For the text-containing cell, return its midpoint in (X, Y) coordinate format. 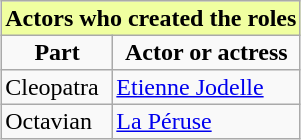
Actor or actress (206, 52)
Cleopatra (58, 87)
Part (58, 52)
Octavian (58, 121)
Actors who created the roles (152, 18)
La Péruse (206, 121)
Etienne Jodelle (206, 87)
